Provide the [X, Y] coordinate of the cell's center where the given text is located.  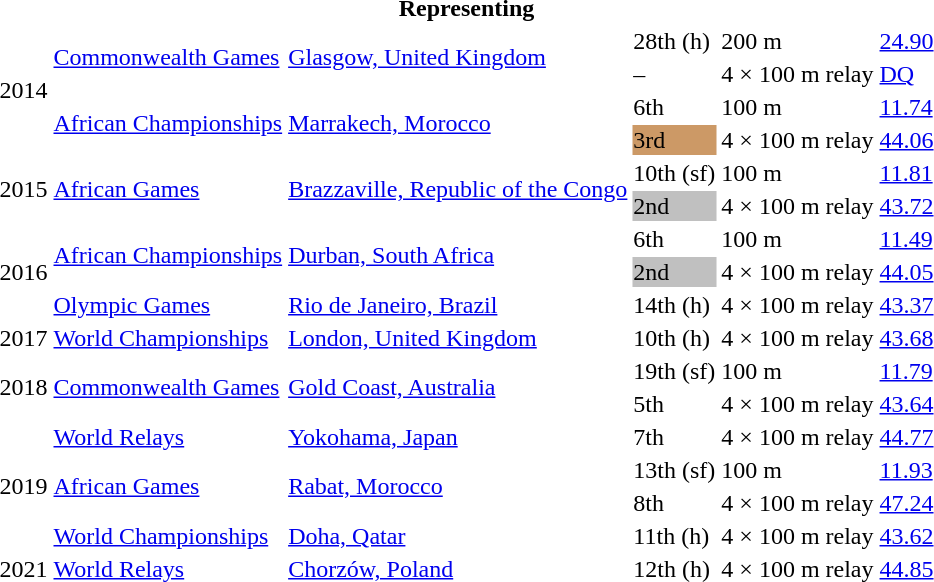
11th (h) [674, 536]
Gold Coast, Australia [458, 388]
3rd [674, 140]
Durban, South Africa [458, 256]
Rabat, Morocco [458, 486]
Brazzaville, Republic of the Congo [458, 190]
10th (h) [674, 338]
19th (sf) [674, 371]
28th (h) [674, 41]
Rio de Janeiro, Brazil [458, 305]
World Relays [168, 437]
Glasgow, United Kingdom [458, 58]
Olympic Games [168, 305]
Marrakech, Morocco [458, 124]
13th (sf) [674, 470]
7th [674, 437]
14th (h) [674, 305]
London, United Kingdom [458, 338]
8th [674, 503]
200 m [798, 41]
5th [674, 404]
10th (sf) [674, 173]
Doha, Qatar [458, 536]
Yokohama, Japan [458, 437]
– [674, 74]
